Detect which cell encompasses the target text, then output its (X, Y) center coordinate. 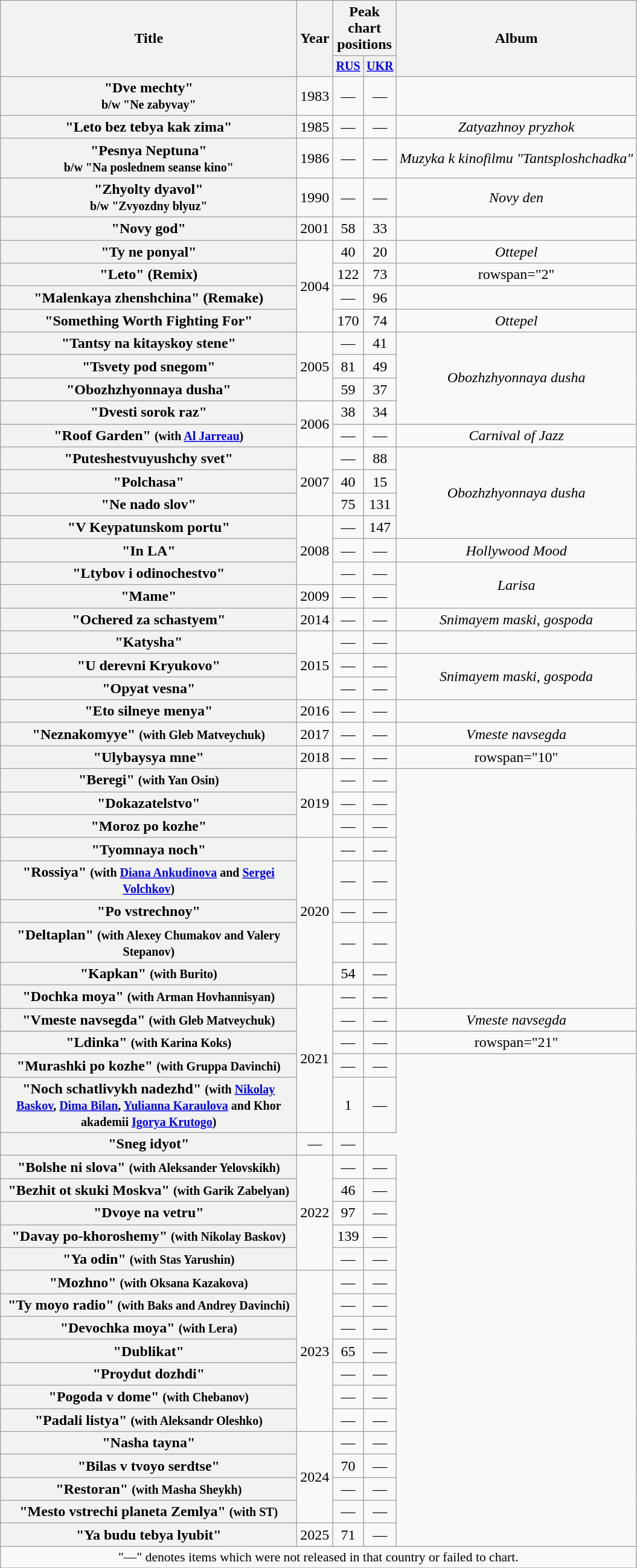
"Tantsy na kitayskoy stene" (149, 344)
2019 (315, 803)
2020 (315, 911)
33 (380, 229)
"V Keypatunskom portu" (149, 527)
"Moroz po kozhe" (149, 826)
"Ltybov i odinochestvo" (149, 573)
"Mame" (149, 597)
1990 (315, 197)
"Deltaplan" (with Alexey Chumakov and Valery Stepanov) (149, 942)
"Ya odin" (with Stas Yarushin) (149, 1259)
"Bolshe ni slova" (with Aleksander Yelovskikh) (149, 1167)
"Puteshestvuyushchy svet" (149, 458)
58 (348, 229)
2005 (315, 366)
"Something Worth Fighting For" (149, 321)
"Dokazatelstvo" (149, 803)
15 (380, 481)
2024 (315, 1477)
"Mozhno" (with Oksana Kazakova) (149, 1282)
88 (380, 458)
"Dublikat" (149, 1351)
Carnival of Jazz (516, 435)
20 (380, 252)
"Dvoye na vetru" (149, 1213)
"Roof Garden" (with Al Jarreau) (149, 435)
75 (348, 504)
"Leto" (Remix) (149, 275)
147 (380, 527)
1983 (315, 95)
1985 (315, 127)
97 (348, 1213)
"Tsvety pod snegom" (149, 366)
37 (380, 389)
70 (348, 1466)
"Malenkaya zhenshchina" (Remake) (149, 298)
2006 (315, 424)
Hollywood Mood (516, 550)
38 (348, 412)
96 (380, 298)
2007 (315, 481)
"Novy god" (149, 229)
74 (380, 321)
"Kapkan" (with Burito) (149, 973)
54 (348, 973)
"Dve mechty"b/w "Ne zabyvay" (149, 95)
2004 (315, 286)
"Beregi" (with Yan Osin) (149, 780)
"In LA" (149, 550)
"Murashki po kozhe" (with Gruppa Davinchi) (149, 1066)
49 (380, 366)
Year (315, 39)
"Pesnya Neptuna"b/w "Na poslednem seanse kino" (149, 158)
"Ldinka" (with Karina Koks) (149, 1043)
"Neznakomyye" (with Gleb Matveychuk) (149, 734)
2021 (315, 1059)
"Dochka moya" (with Arman Hovhannisyan) (149, 997)
"Eto silneye menya" (149, 711)
73 (380, 275)
Novy den (516, 197)
"Ulybaysya mne" (149, 757)
"Nasha tayna" (149, 1443)
122 (348, 275)
"Opyat vesna" (149, 688)
71 (348, 1535)
"Sneg idyot" (149, 1144)
"Ty moyo radio" (with Baks and Andrey Davinchi) (149, 1305)
81 (348, 366)
"Tyomnaya noch" (149, 849)
2018 (315, 757)
46 (348, 1190)
"Padali listya" (with Aleksandr Oleshko) (149, 1420)
"Bilas v tvoyo serdtse" (149, 1466)
"Katysha" (149, 642)
Album (516, 39)
"Restoran" (with Masha Sheykh) (149, 1489)
"Ya budu tebya lyubit" (149, 1535)
rowspan="21" (516, 1043)
"Dvesti sorok raz" (149, 412)
2009 (315, 597)
"Polchasa" (149, 481)
1 (348, 1105)
Zatyazhnoy pryzhok (516, 127)
"Davay po-khoroshemy" (with Nikolay Baskov) (149, 1236)
2014 (315, 619)
Peak chart positions (365, 28)
rowspan="2" (516, 275)
rowspan="10" (516, 757)
139 (348, 1236)
"Bezhit ot skuki Moskva" (with Garik Zabelyan) (149, 1190)
"Ochered za schastyem" (149, 619)
2017 (315, 734)
"—" denotes items which were not released in that country or failed to chart. (319, 1557)
UKR (380, 66)
"Pogoda v dome" (with Chebanov) (149, 1397)
Muzyka k kinofilmu "Tantsploshchadka" (516, 158)
1986 (315, 158)
"U derevni Kryukovo" (149, 665)
131 (380, 504)
"Zhyolty dyavol"b/w "Zvyozdny blyuz" (149, 197)
2016 (315, 711)
2001 (315, 229)
"Devochka moya" (with Lera) (149, 1328)
RUS (348, 66)
2008 (315, 550)
2022 (315, 1213)
41 (380, 344)
"Po vstrechnoy" (149, 911)
"Mesto vstrechi planeta Zemlya" (with ST) (149, 1512)
170 (348, 321)
Title (149, 39)
2025 (315, 1535)
Larisa (516, 584)
"Leto bez tebya kak zima" (149, 127)
"Ne nado slov" (149, 504)
2015 (315, 665)
"Proydut dozhdi" (149, 1374)
34 (380, 412)
"Rossiya" (with Diana Ankudinova and Sergei Volchkov) (149, 880)
"Noch schatlivykh nadezhd" (with Nikolay Baskov, Dima Bilan, Yulianna Karaulova and Khor akademii Igorya Krutogo) (149, 1105)
"Obozhzhyonnaya dusha" (149, 389)
"Vmeste navsegda" (with Gleb Matveychuk) (149, 1020)
59 (348, 389)
2023 (315, 1351)
65 (348, 1351)
"Ty ne ponyal" (149, 252)
